Search for the cell housing the specified text and yield its [X, Y] center coordinate. 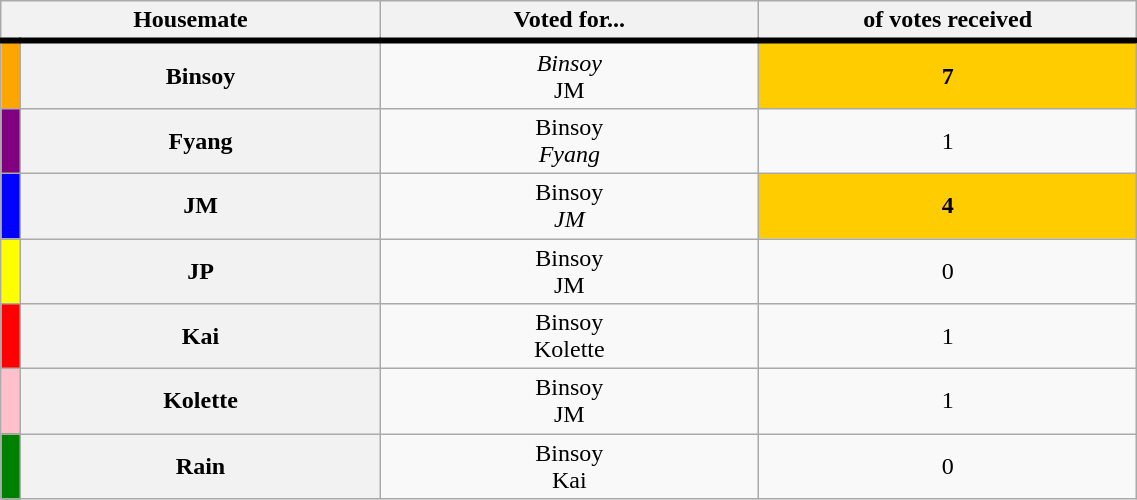
BinsoyKolette [569, 336]
Kai [200, 336]
BinsoyKai [569, 466]
Fyang [200, 140]
JP [200, 270]
of votes received [947, 21]
BinsoyFyang [569, 140]
7 [947, 74]
Binsoy [200, 74]
Kolette [200, 402]
JM [200, 206]
Rain [200, 466]
Voted for... [569, 21]
4 [947, 206]
Housemate [190, 21]
